Locate the cell with the specified text and output its (X, Y) center coordinate. 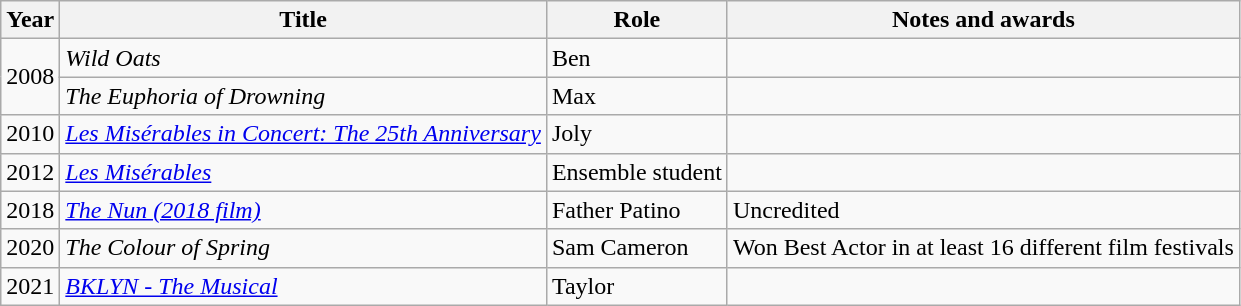
The Colour of Spring (304, 248)
2018 (30, 210)
Father Patino (636, 210)
Les Misérables in Concert: The 25th Anniversary (304, 134)
The Nun (2018 film) (304, 210)
Joly (636, 134)
Title (304, 20)
Uncredited (983, 210)
Les Misérables (304, 172)
2008 (30, 77)
2010 (30, 134)
Year (30, 20)
Sam Cameron (636, 248)
2020 (30, 248)
Ensemble student (636, 172)
Role (636, 20)
2021 (30, 286)
Ben (636, 58)
Won Best Actor in at least 16 different film festivals (983, 248)
The Euphoria of Drowning (304, 96)
BKLYN - The Musical (304, 286)
Notes and awards (983, 20)
Taylor (636, 286)
Max (636, 96)
2012 (30, 172)
Wild Oats (304, 58)
